Extract the [X, Y] coordinate from the center of the cell holding the provided text.  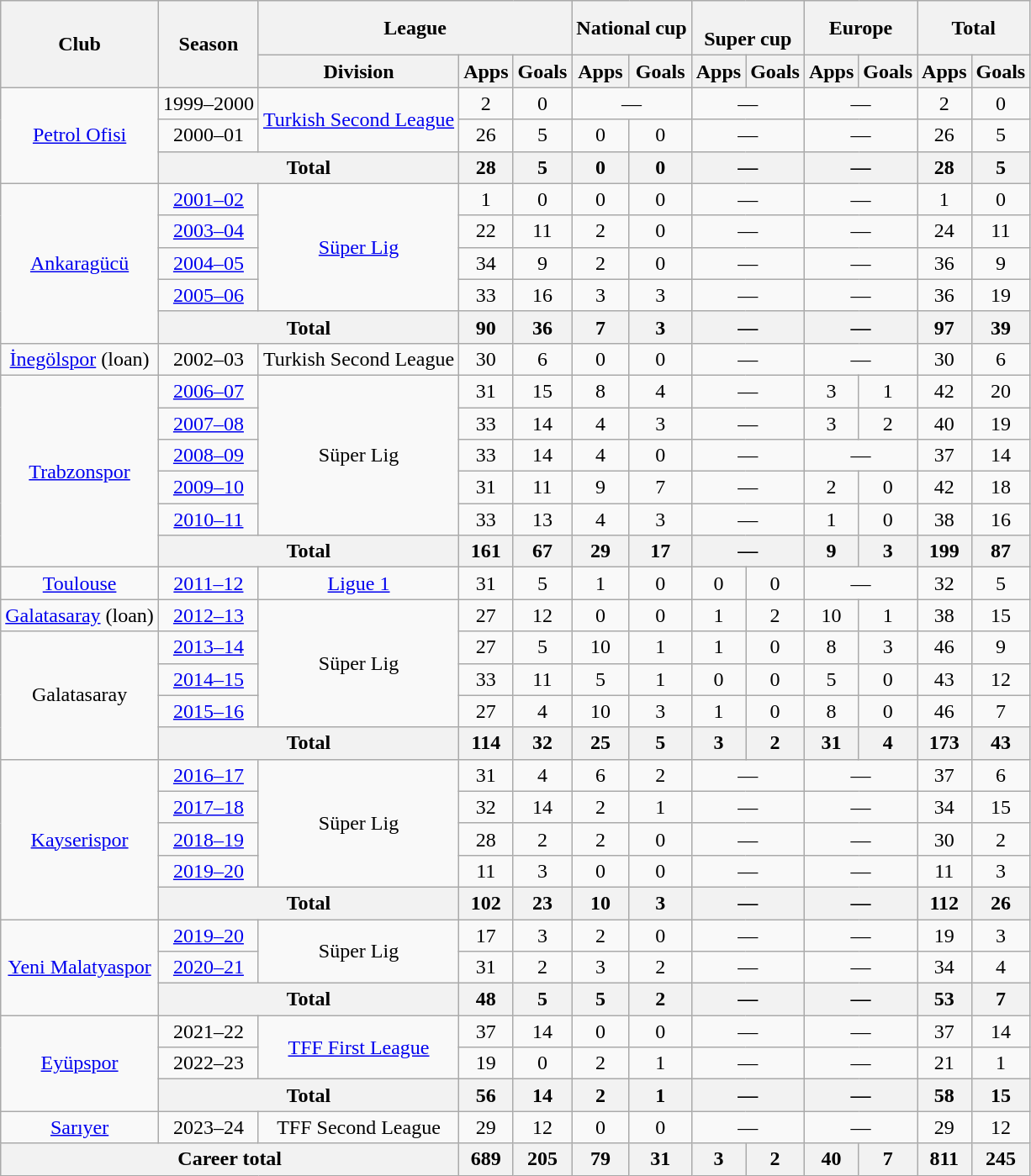
2018–19 [209, 839]
21 [944, 1063]
245 [1001, 1159]
67 [542, 551]
97 [944, 327]
Yeni Malatyaspor [80, 968]
1999–2000 [209, 103]
2004–05 [209, 263]
Division [358, 71]
2023–24 [209, 1127]
Galatasaray (loan) [80, 615]
Galatasaray [80, 695]
689 [486, 1159]
Kayserispor [80, 839]
TFF Second League [358, 1127]
Trabzonspor [80, 471]
Career total [230, 1159]
2015–16 [209, 711]
2006–07 [209, 391]
2020–21 [209, 968]
199 [944, 551]
102 [486, 903]
811 [944, 1159]
23 [542, 903]
13 [542, 519]
2014–15 [209, 679]
2012–13 [209, 615]
112 [944, 903]
79 [600, 1159]
173 [944, 743]
18 [1001, 488]
2007–08 [209, 423]
2009–10 [209, 488]
2010–11 [209, 519]
Petrol Ofisi [80, 135]
Ankaragücü [80, 263]
53 [944, 999]
56 [486, 1095]
58 [944, 1095]
National cup [632, 29]
2005–06 [209, 295]
24 [944, 231]
2011–12 [209, 583]
2013–14 [209, 647]
87 [1001, 551]
Eyüpspor [80, 1063]
22 [486, 231]
90 [486, 327]
Super cup [748, 29]
2021–22 [209, 1031]
2002–03 [209, 359]
Sarıyer [80, 1127]
205 [542, 1159]
48 [486, 999]
114 [486, 743]
161 [486, 551]
Club [80, 44]
2022–23 [209, 1063]
39 [1001, 327]
Season [209, 44]
25 [600, 743]
2003–04 [209, 231]
Ligue 1 [358, 583]
Toulouse [80, 583]
2016–17 [209, 775]
20 [1001, 391]
Europe [860, 29]
İnegölspor (loan) [80, 359]
League [415, 29]
2001–02 [209, 199]
2017–18 [209, 807]
2000–01 [209, 135]
TFF First League [358, 1047]
2008–09 [209, 456]
